Pinpoint the cell where the given text exists, returning its [X, Y] midpoint coordinate. 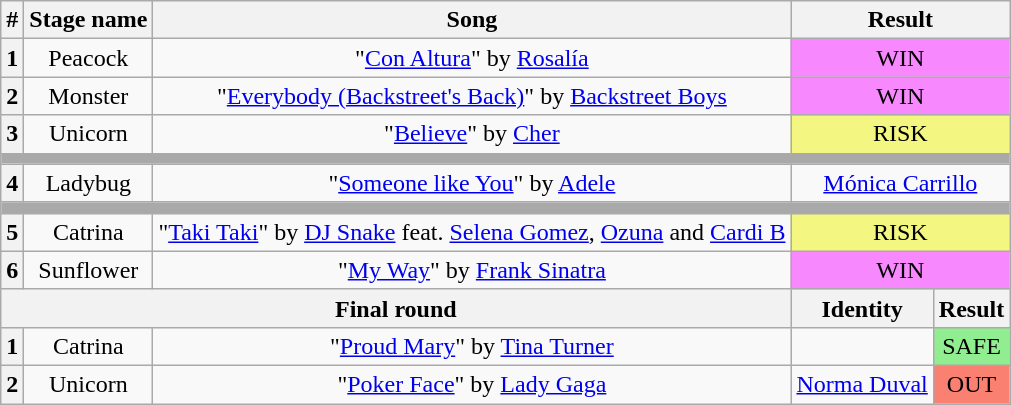
"Proud Mary" by Tina Turner [472, 346]
Norma Duval [862, 384]
4 [12, 183]
Sunflower [88, 270]
3 [12, 134]
Identity [862, 308]
Ladybug [88, 183]
Mónica Carrillo [900, 183]
"Taki Taki" by DJ Snake feat. Selena Gomez, Ozuna and Cardi B [472, 232]
Final round [396, 308]
Stage name [88, 20]
"Believe" by Cher [472, 134]
"Poker Face" by Lady Gaga [472, 384]
"My Way" by Frank Sinatra [472, 270]
OUT [971, 384]
Monster [88, 96]
Song [472, 20]
# [12, 20]
"Con Altura" by Rosalía [472, 58]
"Someone like You" by Adele [472, 183]
5 [12, 232]
Peacock [88, 58]
"Everybody (Backstreet's Back)" by Backstreet Boys [472, 96]
6 [12, 270]
SAFE [971, 346]
